From the cell containing the given text, extract its center point as (x, y) coordinate. 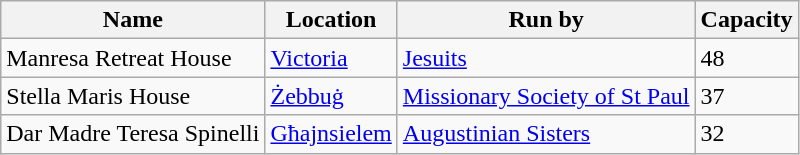
Stella Maris House (133, 96)
Missionary Society of St Paul (546, 96)
Capacity (746, 20)
Victoria (331, 58)
37 (746, 96)
48 (746, 58)
Jesuits (546, 58)
Name (133, 20)
Location (331, 20)
Żebbuġ (331, 96)
Augustinian Sisters (546, 134)
Manresa Retreat House (133, 58)
Run by (546, 20)
Dar Madre Teresa Spinelli (133, 134)
Għajnsielem (331, 134)
32 (746, 134)
